Return [X, Y] of the center of cell containing provided text 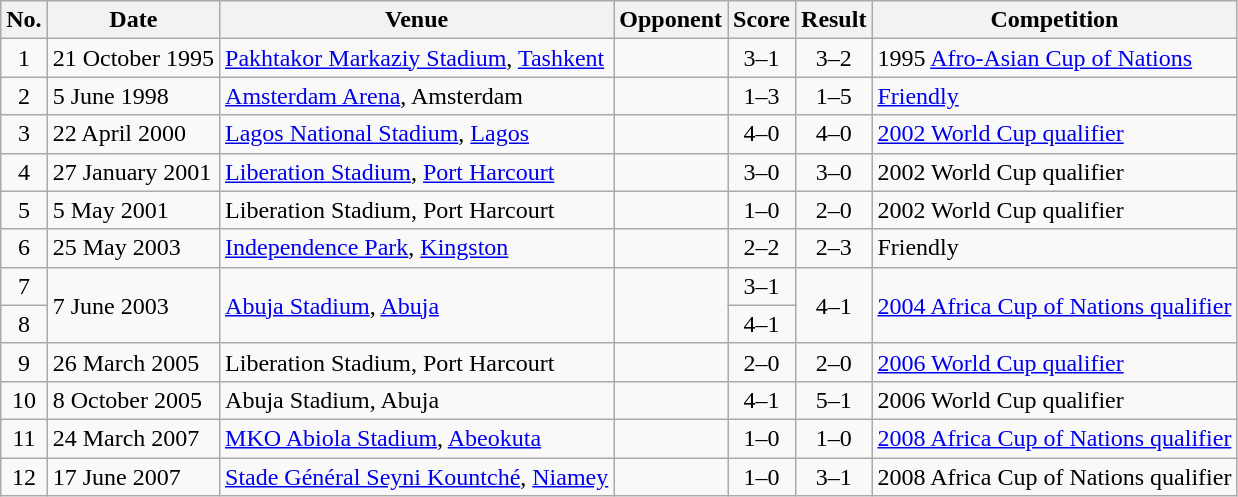
1–5 [834, 96]
Score [762, 20]
Stade Général Seyni Kountché, Niamey [417, 477]
17 June 2007 [133, 477]
Venue [417, 20]
2–2 [762, 248]
26 March 2005 [133, 362]
No. [24, 20]
9 [24, 362]
2004 Africa Cup of Nations qualifier [1054, 305]
Opponent [671, 20]
5–1 [834, 400]
2–3 [834, 248]
12 [24, 477]
21 October 1995 [133, 58]
24 March 2007 [133, 438]
5 June 1998 [133, 96]
11 [24, 438]
25 May 2003 [133, 248]
Pakhtakor Markaziy Stadium, Tashkent [417, 58]
3–2 [834, 58]
3 [24, 134]
8 October 2005 [133, 400]
MKO Abiola Stadium, Abeokuta [417, 438]
6 [24, 248]
7 [24, 286]
1 [24, 58]
27 January 2001 [133, 172]
7 June 2003 [133, 305]
8 [24, 324]
Lagos National Stadium, Lagos [417, 134]
10 [24, 400]
22 April 2000 [133, 134]
Date [133, 20]
Result [834, 20]
Independence Park, Kingston [417, 248]
5 [24, 210]
1–3 [762, 96]
1995 Afro-Asian Cup of Nations [1054, 58]
Competition [1054, 20]
5 May 2001 [133, 210]
Amsterdam Arena, Amsterdam [417, 96]
2 [24, 96]
4 [24, 172]
